Output the (x, y) coordinate of the center of the cell containing the given text.  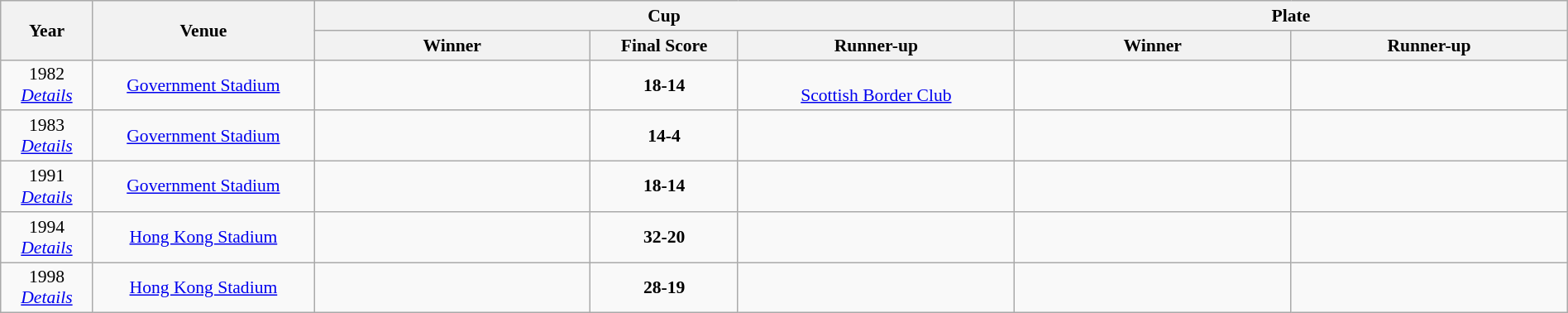
Final Score (664, 46)
28-19 (664, 288)
1983 Details (46, 136)
1991 Details (46, 187)
Cup (665, 16)
1994 Details (46, 237)
Venue (203, 30)
Scottish Border Club (876, 84)
1982 Details (46, 84)
Year (46, 30)
Plate (1292, 16)
1998 Details (46, 288)
14-4 (664, 136)
32-20 (664, 237)
